Locate the cell with the specified text and output its [X, Y] center coordinate. 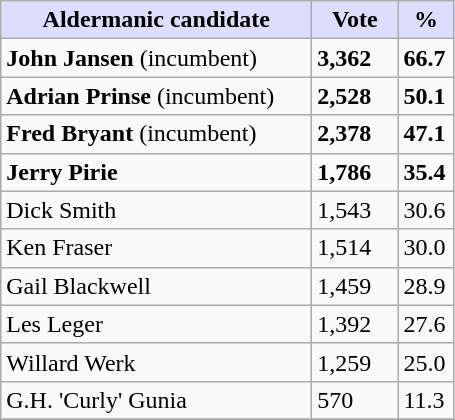
Aldermanic candidate [156, 20]
1,392 [355, 324]
Jerry Pirie [156, 172]
25.0 [426, 362]
John Jansen (incumbent) [156, 58]
G.H. 'Curly' Gunia [156, 400]
30.6 [426, 210]
2,528 [355, 96]
Dick Smith [156, 210]
28.9 [426, 286]
1,543 [355, 210]
Fred Bryant (incumbent) [156, 134]
1,786 [355, 172]
66.7 [426, 58]
35.4 [426, 172]
% [426, 20]
Gail Blackwell [156, 286]
Vote [355, 20]
11.3 [426, 400]
Ken Fraser [156, 248]
Les Leger [156, 324]
3,362 [355, 58]
30.0 [426, 248]
50.1 [426, 96]
570 [355, 400]
2,378 [355, 134]
1,259 [355, 362]
1,459 [355, 286]
Willard Werk [156, 362]
Adrian Prinse (incumbent) [156, 96]
47.1 [426, 134]
27.6 [426, 324]
1,514 [355, 248]
